Extract the (X, Y) coordinate from the center of the cell holding the provided text.  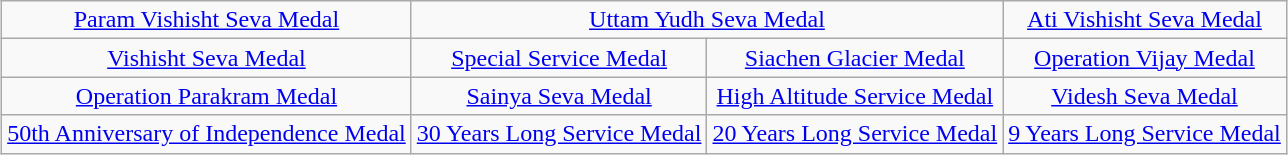
30 Years Long Service Medal (559, 134)
50th Anniversary of Independence Medal (207, 134)
Sainya Seva Medal (559, 96)
Videsh Seva Medal (1145, 96)
Ati Vishisht Seva Medal (1145, 20)
Siachen Glacier Medal (855, 58)
Uttam Yudh Seva Medal (706, 20)
9 Years Long Service Medal (1145, 134)
Special Service Medal (559, 58)
20 Years Long Service Medal (855, 134)
High Altitude Service Medal (855, 96)
Param Vishisht Seva Medal (207, 20)
Operation Vijay Medal (1145, 58)
Operation Parakram Medal (207, 96)
Vishisht Seva Medal (207, 58)
